Extract the [X, Y] coordinate from the center of the cell holding the provided text.  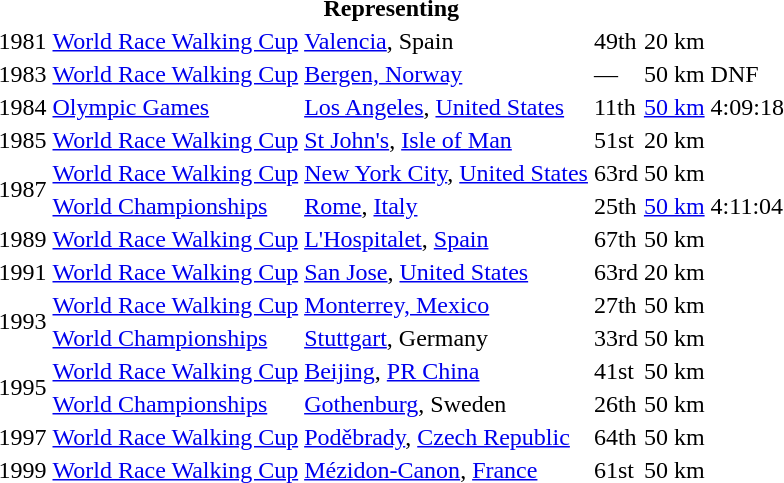
St John's, Isle of Man [446, 140]
51st [616, 140]
Bergen, Norway [446, 74]
33rd [616, 338]
25th [616, 206]
Beijing, PR China [446, 371]
Rome, Italy [446, 206]
27th [616, 305]
Monterrey, Mexico [446, 305]
New York City, United States [446, 173]
Olympic Games [176, 107]
Stuttgart, Germany [446, 338]
26th [616, 404]
San Jose, United States [446, 272]
Gothenburg, Sweden [446, 404]
41st [616, 371]
49th [616, 41]
Poděbrady, Czech Republic [446, 437]
— [616, 74]
64th [616, 437]
Los Angeles, United States [446, 107]
67th [616, 239]
L'Hospitalet, Spain [446, 239]
Valencia, Spain [446, 41]
11th [616, 107]
